For the text-containing cell, return its midpoint in (X, Y) coordinate format. 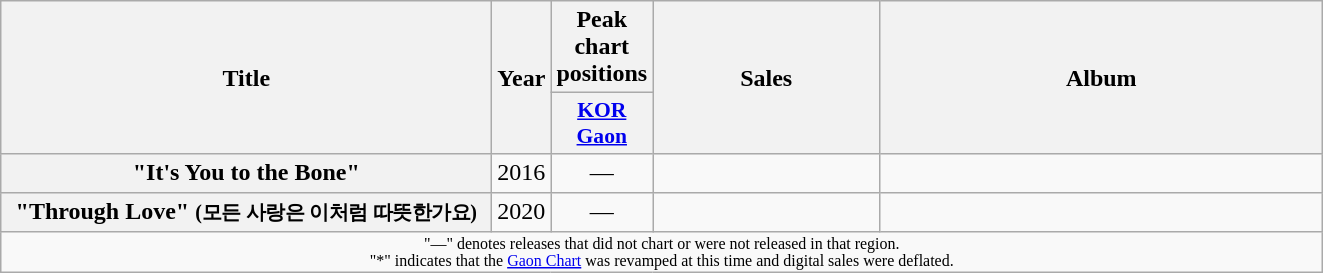
"Through Love" (모든 사랑은 이처럼 따뜻한가요) (246, 212)
Album (1102, 78)
2016 (522, 173)
Title (246, 78)
2020 (522, 212)
Sales (766, 78)
Year (522, 78)
Peak chart positions (602, 47)
KORGaon (602, 124)
"It's You to the Bone" (246, 173)
